Detect which cell encompasses the target text, then output its (x, y) center coordinate. 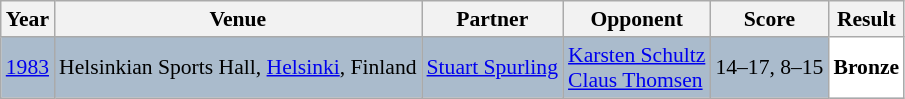
Stuart Spurling (492, 68)
Partner (492, 19)
Score (769, 19)
Opponent (636, 19)
Bronze (866, 68)
Venue (238, 19)
Result (866, 19)
Helsinkian Sports Hall, Helsinki, Finland (238, 68)
1983 (28, 68)
14–17, 8–15 (769, 68)
Karsten Schultz Claus Thomsen (636, 68)
Year (28, 19)
